Capture the cell that displays the provided text and extract its (x, y) central coordinate. 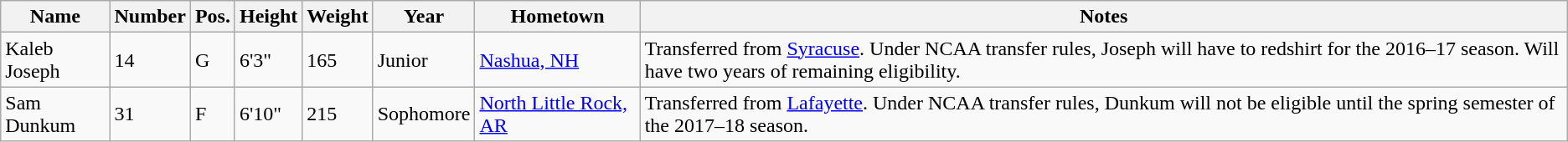
14 (150, 60)
Sophomore (424, 114)
215 (338, 114)
Name (55, 17)
Kaleb Joseph (55, 60)
Pos. (213, 17)
6'10" (268, 114)
Height (268, 17)
6'3" (268, 60)
165 (338, 60)
31 (150, 114)
Nashua, NH (558, 60)
Notes (1104, 17)
Hometown (558, 17)
G (213, 60)
North Little Rock, AR (558, 114)
Transferred from Lafayette. Under NCAA transfer rules, Dunkum will not be eligible until the spring semester of the 2017–18 season. (1104, 114)
Number (150, 17)
Junior (424, 60)
Weight (338, 17)
F (213, 114)
Year (424, 17)
Sam Dunkum (55, 114)
